Return the [x, y] coordinate for the center point of the cell that contains the specified text.  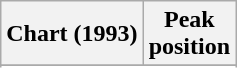
Chart (1993) [72, 34]
Peakposition [189, 34]
